Locate the cell with the specified text and output its (x, y) center coordinate. 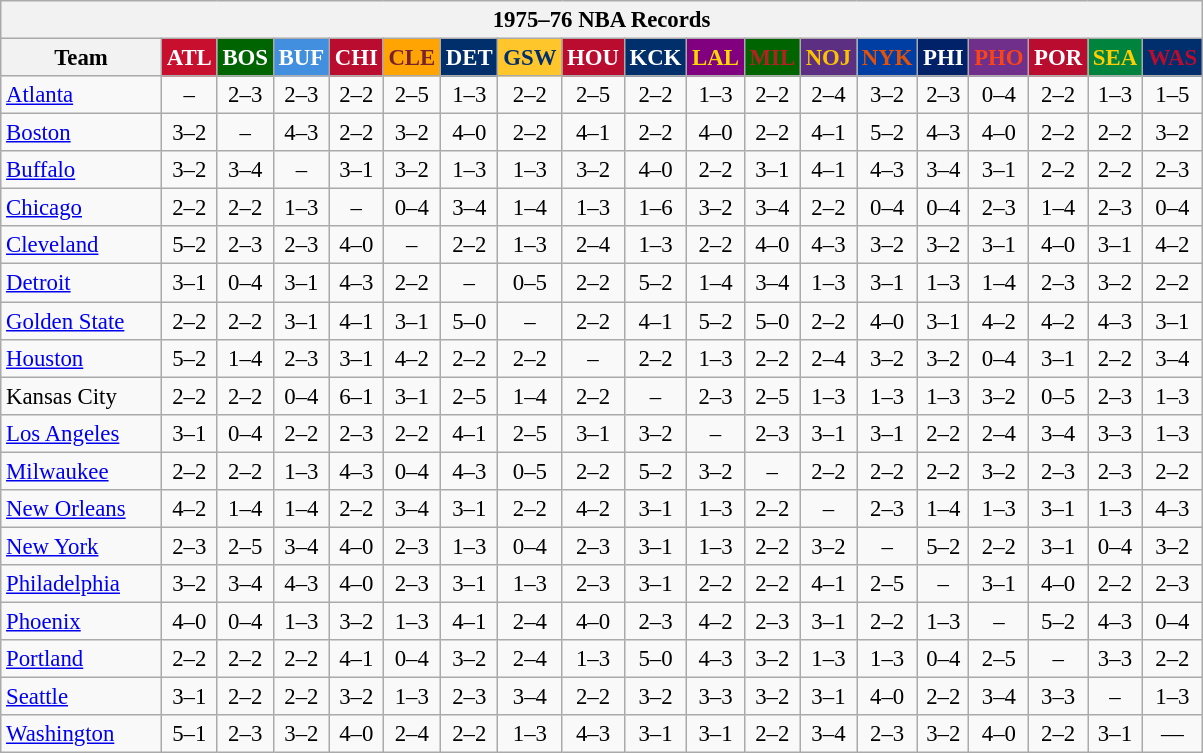
Detroit (82, 283)
BUF (301, 58)
Portland (82, 659)
Philadelphia (82, 584)
GSW (530, 58)
1–6 (656, 208)
6–1 (356, 396)
CHI (356, 58)
MIL (772, 58)
POR (1058, 58)
1–5 (1172, 95)
Los Angeles (82, 433)
Buffalo (82, 170)
Milwaukee (82, 471)
Houston (82, 358)
Team (82, 58)
PHO (999, 58)
NYK (888, 58)
KCK (656, 58)
ATL (189, 58)
New Orleans (82, 509)
HOU (594, 58)
Chicago (82, 208)
Boston (82, 133)
NOJ (828, 58)
Golden State (82, 321)
BOS (245, 58)
— (1172, 734)
5–1 (189, 734)
Seattle (82, 697)
Cleveland (82, 245)
Phoenix (82, 621)
SEA (1116, 58)
Kansas City (82, 396)
DET (470, 58)
CLE (412, 58)
New York (82, 546)
PHI (944, 58)
Atlanta (82, 95)
Washington (82, 734)
1975–76 NBA Records (602, 20)
LAL (716, 58)
WAS (1172, 58)
